Return the (X, Y) coordinate for the center point of the cell that contains the specified text.  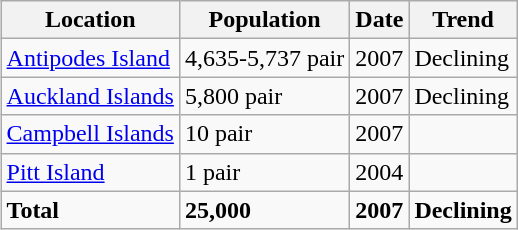
Population (264, 20)
Total (90, 210)
2004 (380, 172)
4,635-5,737 pair (264, 58)
Date (380, 20)
Location (90, 20)
Trend (463, 20)
10 pair (264, 134)
1 pair (264, 172)
Campbell Islands (90, 134)
5,800 pair (264, 96)
Pitt Island (90, 172)
Auckland Islands (90, 96)
25,000 (264, 210)
Antipodes Island (90, 58)
